From the cell containing the given text, extract its center point as [X, Y] coordinate. 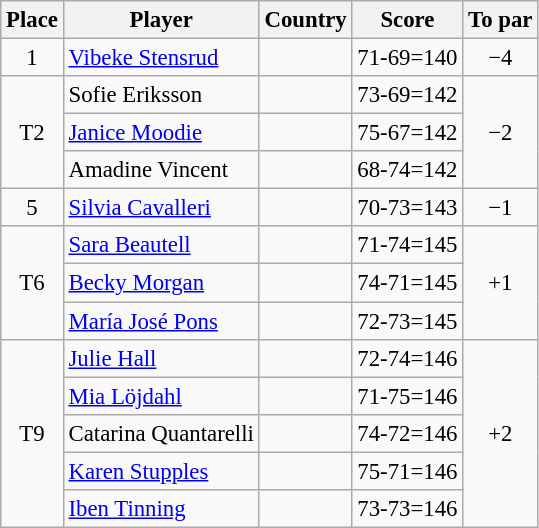
Player [161, 20]
+2 [500, 433]
74-72=146 [408, 433]
Silvia Cavalleri [161, 208]
73-69=142 [408, 95]
María José Pons [161, 321]
1 [32, 58]
5 [32, 208]
Sara Beautell [161, 245]
Vibeke Stensrud [161, 58]
71-69=140 [408, 58]
70-73=143 [408, 208]
Catarina Quantarelli [161, 433]
75-71=146 [408, 471]
Sofie Eriksson [161, 95]
−1 [500, 208]
Becky Morgan [161, 283]
74-71=145 [408, 283]
Mia Löjdahl [161, 396]
Janice Moodie [161, 133]
Julie Hall [161, 358]
Country [306, 20]
−4 [500, 58]
+1 [500, 282]
Iben Tinning [161, 509]
−2 [500, 132]
72-74=146 [408, 358]
To par [500, 20]
Place [32, 20]
Karen Stupples [161, 471]
73-73=146 [408, 509]
Score [408, 20]
T9 [32, 433]
T6 [32, 282]
68-74=142 [408, 170]
72-73=145 [408, 321]
Amadine Vincent [161, 170]
71-75=146 [408, 396]
71-74=145 [408, 245]
T2 [32, 132]
75-67=142 [408, 133]
